From the cell containing the given text, extract its center point as [X, Y] coordinate. 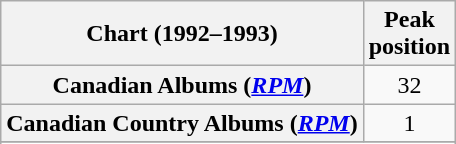
Peakposition [409, 34]
Canadian Country Albums (RPM) [182, 123]
Canadian Albums (RPM) [182, 85]
1 [409, 123]
Chart (1992–1993) [182, 34]
32 [409, 85]
